Find where the given text appears and provide that cell's center as (X, Y) coordinate. 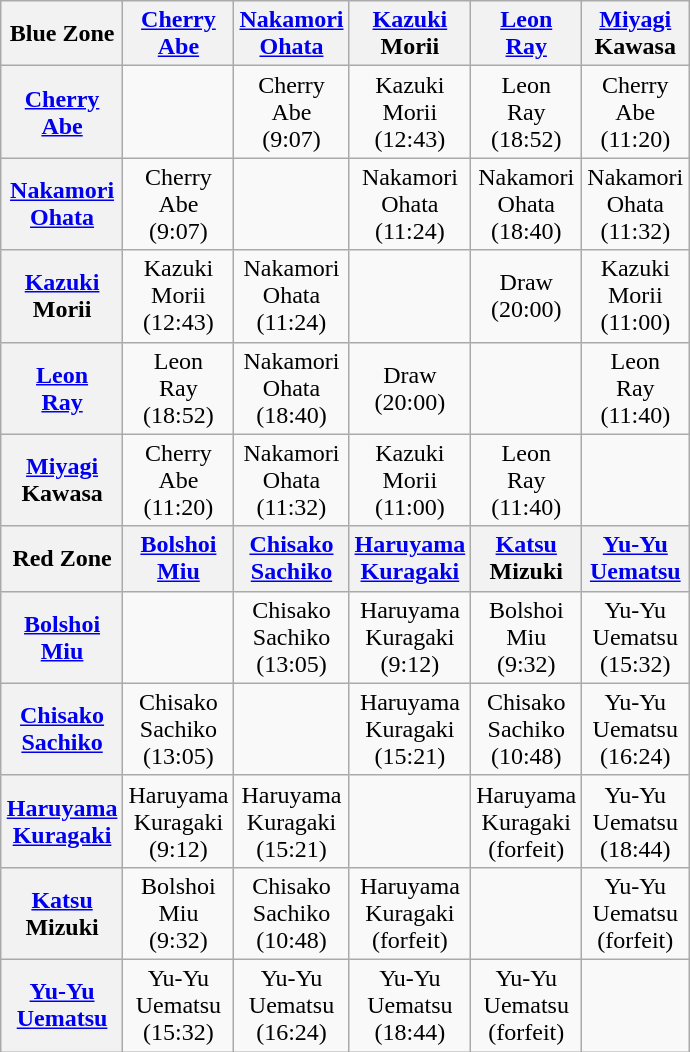
Blue Zone (62, 34)
Red Zone (62, 558)
